Identify which cell holds the provided text, then report its (x, y) central coordinate. 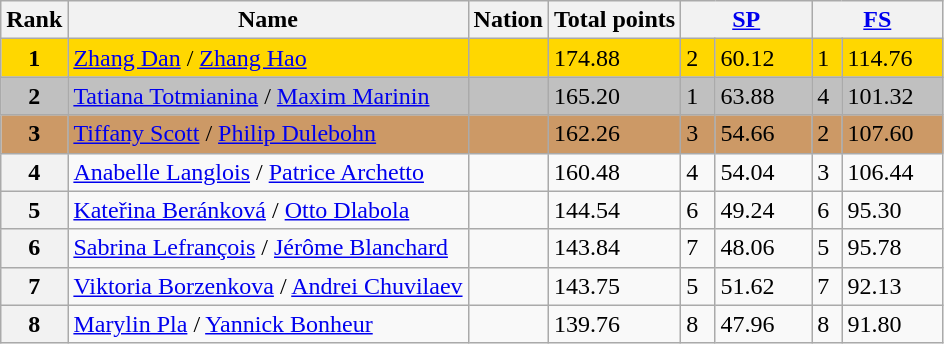
165.20 (614, 96)
Name (268, 20)
139.76 (614, 324)
Marylin Pla / Yannick Bonheur (268, 324)
54.04 (764, 172)
FS (878, 20)
Total points (614, 20)
174.88 (614, 58)
63.88 (764, 96)
114.76 (892, 58)
51.62 (764, 286)
Anabelle Langlois / Patrice Archetto (268, 172)
SP (746, 20)
143.84 (614, 248)
Viktoria Borzenkova / Andrei Chuvilaev (268, 286)
162.26 (614, 134)
Nation (508, 20)
Kateřina Beránková / Otto Dlabola (268, 210)
160.48 (614, 172)
47.96 (764, 324)
144.54 (614, 210)
54.66 (764, 134)
101.32 (892, 96)
Tatiana Totmianina / Maxim Marinin (268, 96)
60.12 (764, 58)
Sabrina Lefrançois / Jérôme Blanchard (268, 248)
48.06 (764, 248)
Tiffany Scott / Philip Dulebohn (268, 134)
Rank (34, 20)
92.13 (892, 286)
91.80 (892, 324)
106.44 (892, 172)
95.30 (892, 210)
Zhang Dan / Zhang Hao (268, 58)
49.24 (764, 210)
143.75 (614, 286)
107.60 (892, 134)
95.78 (892, 248)
